Return (x, y) of the center of cell containing provided text 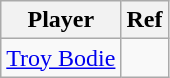
Player (61, 20)
Troy Bodie (61, 58)
Ref (144, 20)
